Provide the (x, y) coordinate of the cell's center where the given text is located.  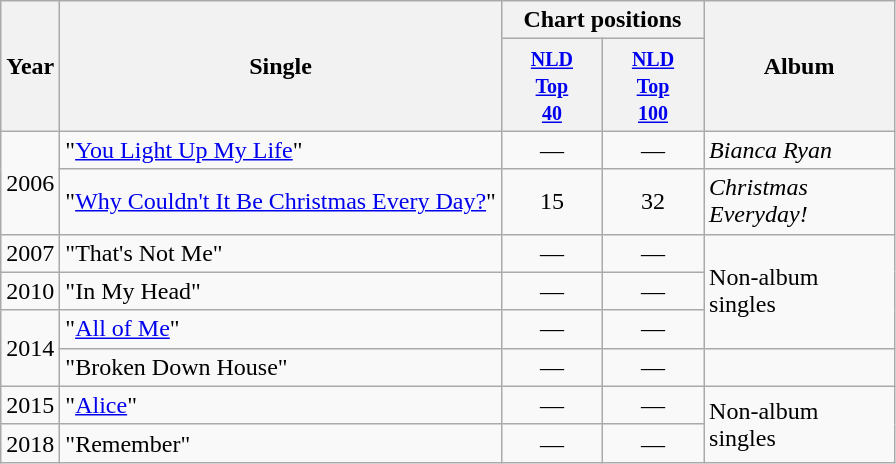
"You Light Up My Life" (281, 150)
2006 (30, 182)
"Remember" (281, 443)
Year (30, 66)
Bianca Ryan (800, 150)
"Why Couldn't It Be Christmas Every Day?" (281, 202)
"That's Not Me" (281, 253)
Christmas Everyday! (800, 202)
2015 (30, 405)
NLD Top 40 (552, 85)
Chart positions (602, 20)
2018 (30, 443)
"Alice" (281, 405)
Album (800, 66)
15 (552, 202)
"All of Me" (281, 329)
NLD Top 100 (652, 85)
2014 (30, 348)
"Broken Down House" (281, 367)
2010 (30, 291)
32 (652, 202)
2007 (30, 253)
"In My Head" (281, 291)
Single (281, 66)
